Extract the [X, Y] coordinate from the center of the cell holding the provided text.  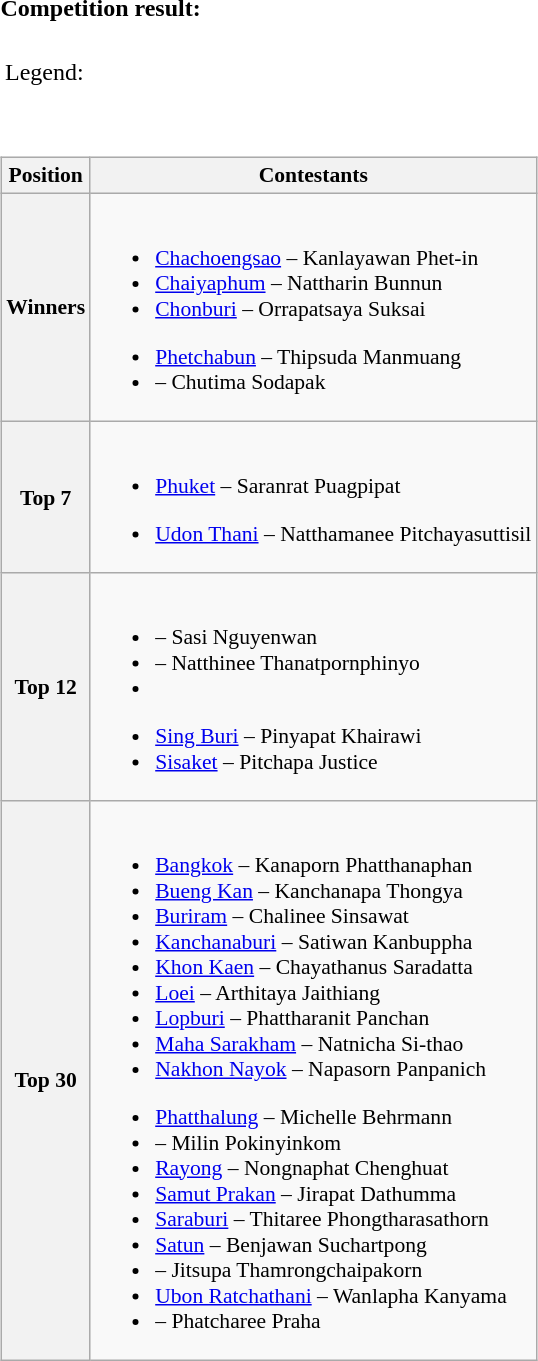
Legend: [45, 73]
Top 7 [46, 496]
Winners [46, 307]
– Sasi Nguyenwan – Natthinee ThanatpornphinyoSing Buri – Pinyapat KhairawiSisaket – Pitchapa Justice [313, 687]
Top 12 [46, 687]
Position [46, 176]
Chachoengsao – Kanlayawan Phet-inChaiyaphum – Nattharin BunnunChonburi – Orrapatsaya SuksaiPhetchabun – Thipsuda Manmuang – Chutima Sodapak [313, 307]
Top 30 [46, 1080]
Phuket – Saranrat PuagpipatUdon Thani – Natthamanee Pitchayasuttisil [313, 496]
Contestants [313, 176]
